Detect which cell encompasses the target text, then output its [x, y] center coordinate. 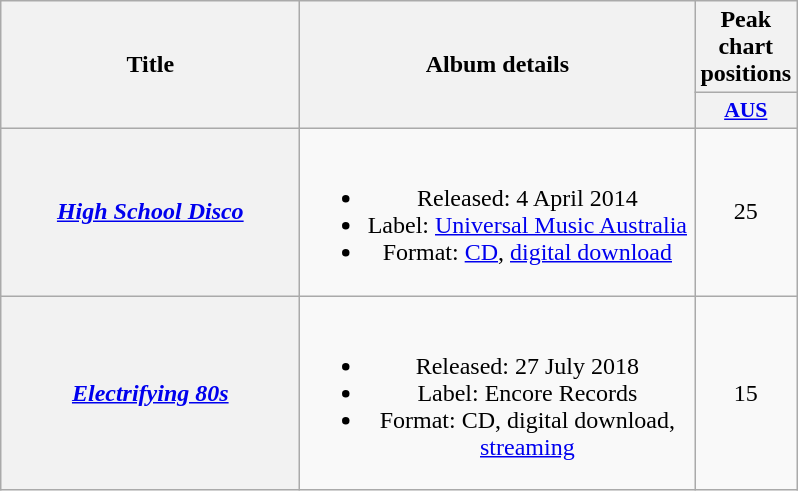
Released: 27 July 2018Label: Encore RecordsFormat: CD, digital download, streaming [498, 393]
High School Disco [150, 212]
Electrifying 80s [150, 393]
Title [150, 65]
Peak chart positions [746, 47]
Released: 4 April 2014Label: Universal Music AustraliaFormat: CD, digital download [498, 212]
15 [746, 393]
25 [746, 212]
Album details [498, 65]
AUS [746, 111]
